Locate the cell with the specified text and output its (x, y) center coordinate. 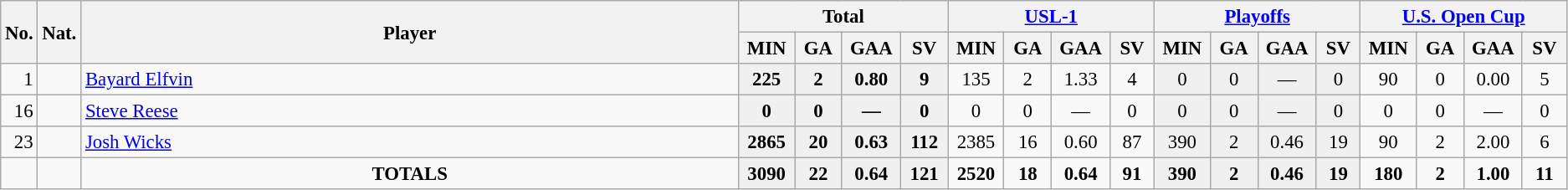
Josh Wicks (410, 142)
1 (19, 80)
USL-1 (1051, 17)
1.33 (1081, 80)
TOTALS (410, 174)
135 (976, 80)
112 (924, 142)
Nat. (59, 32)
2520 (976, 174)
91 (1133, 174)
0.60 (1081, 142)
4 (1133, 80)
Player (410, 32)
3090 (766, 174)
Total (843, 17)
2385 (976, 142)
Steve Reese (410, 111)
23 (19, 142)
20 (818, 142)
Playoffs (1257, 17)
6 (1545, 142)
22 (818, 174)
5 (1545, 80)
11 (1545, 174)
No. (19, 32)
2865 (766, 142)
180 (1389, 174)
225 (766, 80)
U.S. Open Cup (1464, 17)
2.00 (1494, 142)
18 (1027, 174)
87 (1133, 142)
0.80 (871, 80)
121 (924, 174)
0.63 (871, 142)
1.00 (1494, 174)
0.00 (1494, 80)
9 (924, 80)
Bayard Elfvin (410, 80)
